Capture the cell that displays the provided text and extract its (X, Y) central coordinate. 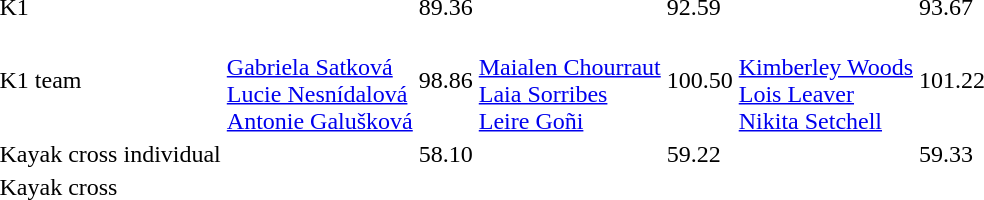
Gabriela SatkováLucie NesnídalováAntonie Galušková (320, 80)
100.50 (700, 80)
58.10 (446, 154)
98.86 (446, 80)
Maialen ChourrautLaia SorribesLeire Goñi (570, 80)
59.22 (700, 154)
Kimberley WoodsLois LeaverNikita Setchell (826, 80)
